Return the (X, Y) coordinate for the center point of the cell that contains the specified text.  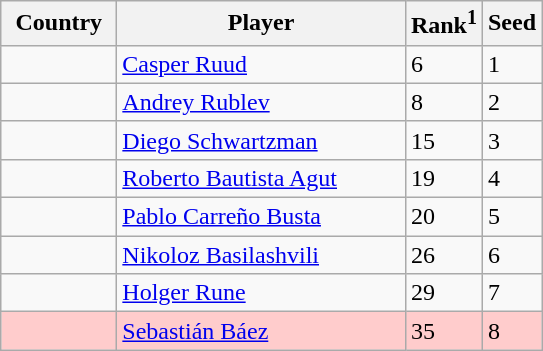
Sebastián Báez (262, 331)
Roberto Bautista Agut (262, 178)
Seed (512, 24)
Andrey Rublev (262, 102)
Pablo Carreño Busta (262, 217)
3 (512, 140)
Player (262, 24)
7 (512, 293)
15 (444, 140)
5 (512, 217)
19 (444, 178)
26 (444, 255)
20 (444, 217)
2 (512, 102)
Casper Ruud (262, 64)
29 (444, 293)
1 (512, 64)
35 (444, 331)
4 (512, 178)
Country (59, 24)
Rank1 (444, 24)
Nikoloz Basilashvili (262, 255)
Holger Rune (262, 293)
Diego Schwartzman (262, 140)
